For the text-containing cell, return its midpoint in (X, Y) coordinate format. 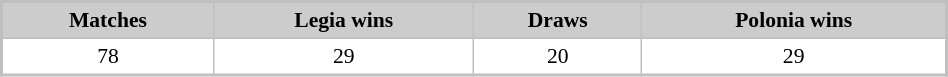
Legia wins (344, 20)
Polonia wins (794, 20)
Matches (108, 20)
Draws (558, 20)
20 (558, 56)
78 (108, 56)
